Return [x, y] of the center of cell containing provided text 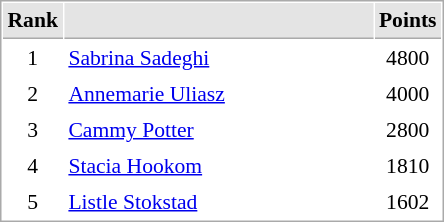
4800 [408, 57]
1810 [408, 165]
2800 [408, 129]
4 [32, 165]
Stacia Hookom [218, 165]
1 [32, 57]
1602 [408, 201]
Cammy Potter [218, 129]
Listle Stokstad [218, 201]
Points [408, 21]
Annemarie Uliasz [218, 93]
2 [32, 93]
5 [32, 201]
3 [32, 129]
Rank [32, 21]
Sabrina Sadeghi [218, 57]
4000 [408, 93]
